Detect which cell encompasses the target text, then output its [x, y] center coordinate. 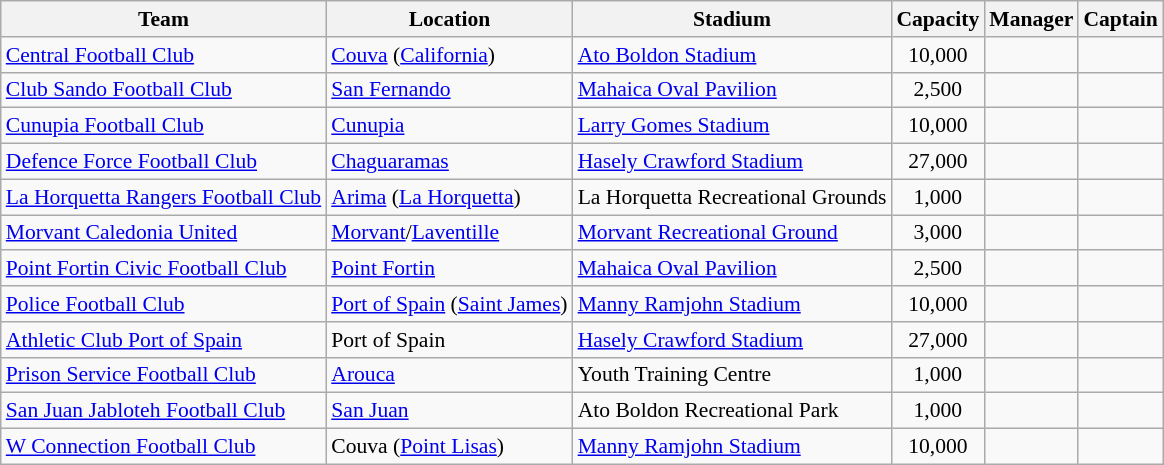
W Connection Football Club [164, 447]
Cunupia Football Club [164, 126]
Club Sando Football Club [164, 90]
Point Fortin [449, 269]
Cunupia [449, 126]
Morvant Caledonia United [164, 233]
Couva (California) [449, 55]
La Horquetta Rangers Football Club [164, 197]
Morvant Recreational Ground [732, 233]
Morvant/Laventille [449, 233]
Athletic Club Port of Spain [164, 340]
Stadium [732, 19]
Point Fortin Civic Football Club [164, 269]
Team [164, 19]
Chaguaramas [449, 162]
San Fernando [449, 90]
Police Football Club [164, 304]
Location [449, 19]
San Juan [449, 411]
Capacity [938, 19]
San Juan Jabloteh Football Club [164, 411]
Central Football Club [164, 55]
Defence Force Football Club [164, 162]
3,000 [938, 233]
Youth Training Centre [732, 375]
Prison Service Football Club [164, 375]
Arouca [449, 375]
Arima (La Horquetta) [449, 197]
Ato Boldon Recreational Park [732, 411]
Larry Gomes Stadium [732, 126]
Port of Spain [449, 340]
Couva (Point Lisas) [449, 447]
Manager [1031, 19]
Captain [1120, 19]
Port of Spain (Saint James) [449, 304]
La Horquetta Recreational Grounds [732, 197]
Ato Boldon Stadium [732, 55]
